From the cell containing the given text, extract its center point as [X, Y] coordinate. 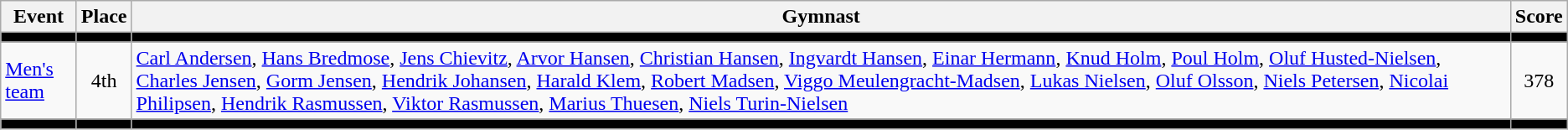
Men's team [39, 81]
Event [39, 17]
378 [1539, 81]
Gymnast [821, 17]
Place [104, 17]
4th [104, 81]
Score [1539, 17]
